Determine the [x, y] coordinate at the center of the cell enclosing the given text.  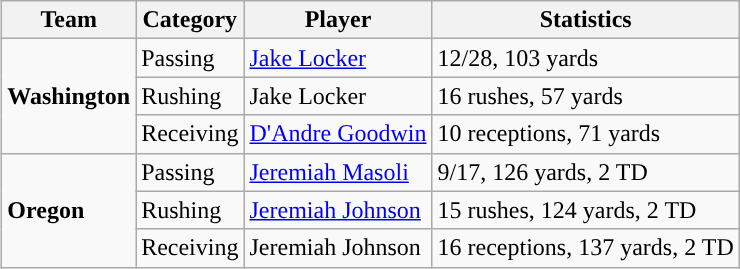
16 receptions, 137 yards, 2 TD [586, 248]
D'Andre Goodwin [338, 134]
Player [338, 20]
Oregon [69, 210]
Jeremiah Masoli [338, 172]
Team [69, 20]
Washington [69, 96]
Category [190, 20]
Statistics [586, 20]
12/28, 103 yards [586, 58]
15 rushes, 124 yards, 2 TD [586, 210]
16 rushes, 57 yards [586, 96]
10 receptions, 71 yards [586, 134]
9/17, 126 yards, 2 TD [586, 172]
